Pinpoint the cell where the given text exists, returning its [x, y] midpoint coordinate. 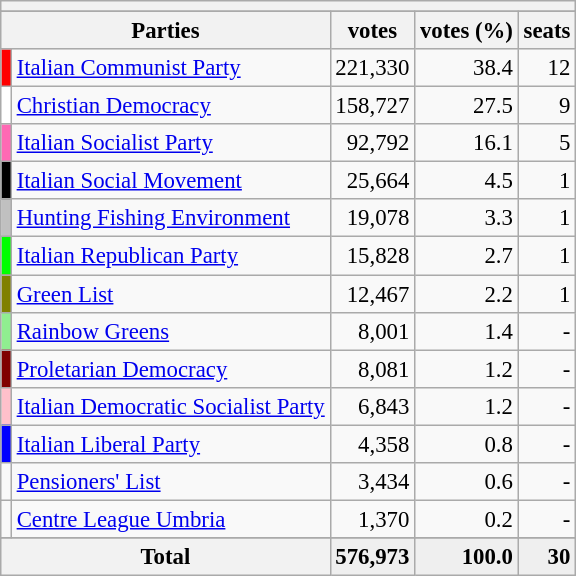
15,828 [372, 256]
Green List [170, 294]
Rainbow Greens [170, 331]
1.4 [467, 331]
576,973 [372, 557]
221,330 [372, 68]
0.2 [467, 519]
12,467 [372, 294]
Hunting Fishing Environment [170, 219]
92,792 [372, 143]
votes (%) [467, 31]
Italian Republican Party [170, 256]
Italian Socialist Party [170, 143]
Pensioners' List [170, 482]
Italian Communist Party [170, 68]
0.6 [467, 482]
votes [372, 31]
30 [546, 557]
12 [546, 68]
Italian Liberal Party [170, 444]
3.3 [467, 219]
8,081 [372, 369]
25,664 [372, 181]
16.1 [467, 143]
1,370 [372, 519]
Total [166, 557]
9 [546, 106]
Centre League Umbria [170, 519]
0.8 [467, 444]
27.5 [467, 106]
2.2 [467, 294]
19,078 [372, 219]
38.4 [467, 68]
3,434 [372, 482]
Italian Social Movement [170, 181]
seats [546, 31]
Italian Democratic Socialist Party [170, 406]
5 [546, 143]
4,358 [372, 444]
4.5 [467, 181]
6,843 [372, 406]
2.7 [467, 256]
158,727 [372, 106]
Proletarian Democracy [170, 369]
8,001 [372, 331]
100.0 [467, 557]
Parties [166, 31]
Christian Democracy [170, 106]
